Identify which cell holds the provided text, then report its (x, y) central coordinate. 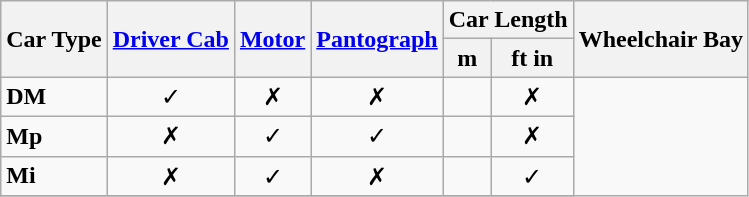
Mi (54, 176)
ft in (532, 58)
Wheelchair Bay (660, 39)
Car Type (54, 39)
DM (54, 97)
Mp (54, 136)
m (467, 58)
Car Length (508, 20)
Driver Cab (170, 39)
Motor (272, 39)
Pantograph (377, 39)
